Output the [x, y] coordinate of the center of the cell containing the given text.  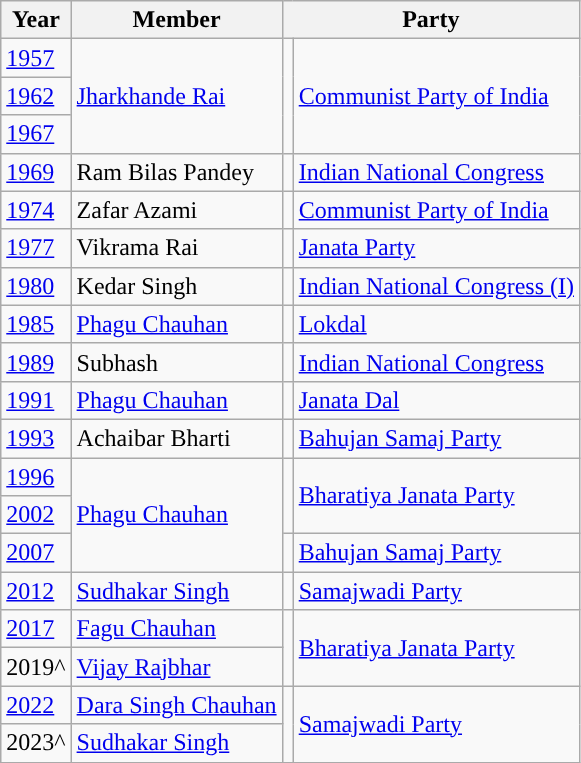
1969 [36, 172]
Achaibar Bharti [176, 438]
2022 [36, 705]
1967 [36, 134]
Janata Dal [436, 400]
Kedar Singh [176, 286]
1974 [36, 210]
Ram Bilas Pandey [176, 172]
1989 [36, 362]
Lokdal [436, 324]
1985 [36, 324]
2007 [36, 553]
Vikrama Rai [176, 248]
Party [430, 20]
2002 [36, 515]
Janata Party [436, 248]
Vijay Rajbhar [176, 667]
Fagu Chauhan [176, 629]
Year [36, 20]
1980 [36, 286]
Dara Singh Chauhan [176, 705]
Jharkhande Rai [176, 96]
1993 [36, 438]
1977 [36, 248]
Indian National Congress (I) [436, 286]
Zafar Azami [176, 210]
2017 [36, 629]
Member [176, 20]
1996 [36, 477]
2023^ [36, 743]
2012 [36, 591]
1991 [36, 400]
1962 [36, 96]
Subhash [176, 362]
1957 [36, 58]
2019^ [36, 667]
